Detect which cell encompasses the target text, then output its (X, Y) center coordinate. 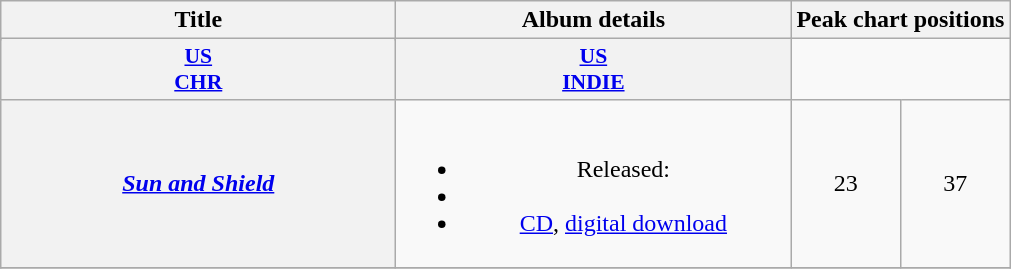
23 (846, 184)
USINDIE (594, 70)
Released: CD, digital download (594, 184)
USCHR (198, 70)
37 (955, 184)
Peak chart positions (900, 20)
Title (198, 20)
Sun and Shield (198, 184)
Album details (594, 20)
